From the cell containing the given text, extract its center point as (X, Y) coordinate. 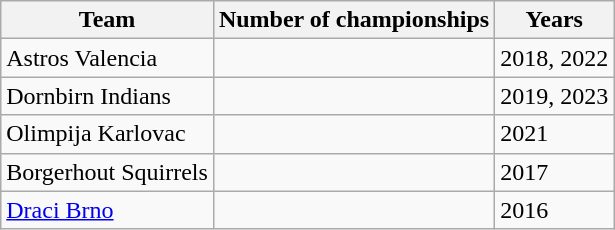
Astros Valencia (108, 58)
Draci Brno (108, 210)
Dornbirn Indians (108, 96)
Number of championships (354, 20)
2018, 2022 (554, 58)
2021 (554, 134)
Team (108, 20)
2016 (554, 210)
Borgerhout Squirrels (108, 172)
2019, 2023 (554, 96)
2017 (554, 172)
Olimpija Karlovac (108, 134)
Years (554, 20)
